Search for the cell housing the specified text and yield its (x, y) center coordinate. 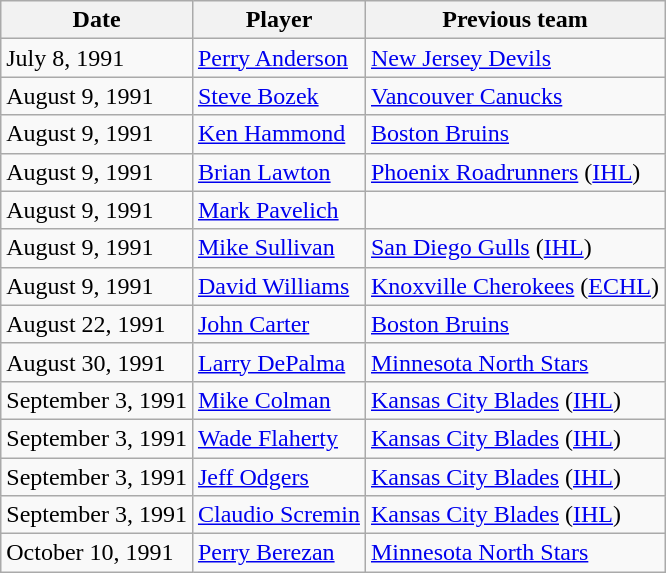
John Carter (278, 324)
Previous team (514, 20)
Jeff Odgers (278, 477)
Mark Pavelich (278, 210)
Mike Sullivan (278, 248)
October 10, 1991 (97, 553)
Player (278, 20)
Phoenix Roadrunners (IHL) (514, 172)
Steve Bozek (278, 96)
Perry Anderson (278, 58)
Brian Lawton (278, 172)
July 8, 1991 (97, 58)
San Diego Gulls (IHL) (514, 248)
Wade Flaherty (278, 438)
Mike Colman (278, 400)
August 30, 1991 (97, 362)
Perry Berezan (278, 553)
Knoxville Cherokees (ECHL) (514, 286)
Ken Hammond (278, 134)
August 22, 1991 (97, 324)
Larry DePalma (278, 362)
Claudio Scremin (278, 515)
Vancouver Canucks (514, 96)
David Williams (278, 286)
Date (97, 20)
New Jersey Devils (514, 58)
